Search for the cell housing the specified text and yield its (x, y) center coordinate. 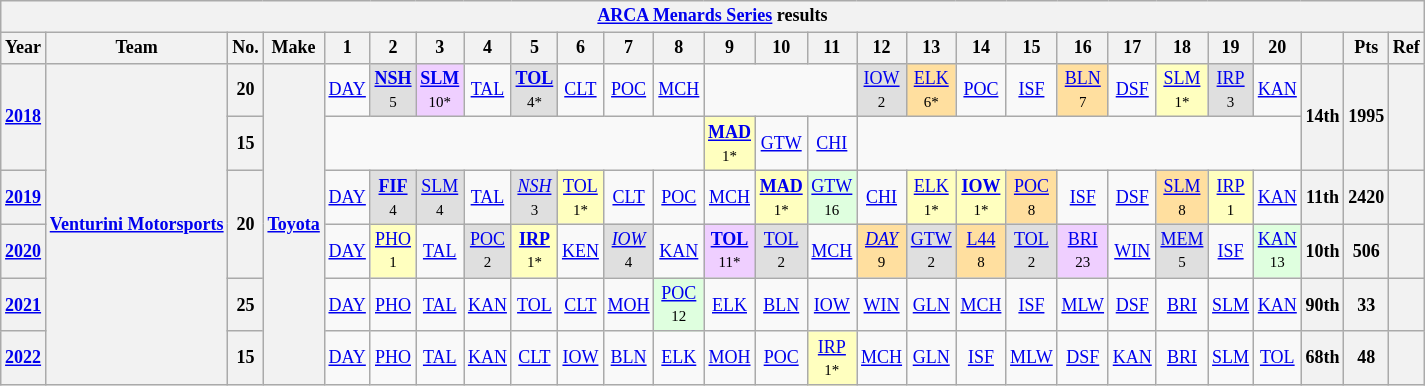
No. (246, 48)
KAN13 (1277, 251)
TOL11* (730, 251)
SLM8 (1182, 197)
MEM5 (1182, 251)
ELK6* (931, 90)
33 (1366, 305)
1 (347, 48)
18 (1182, 48)
PHO1 (393, 251)
14 (981, 48)
14th (1322, 116)
POC12 (679, 305)
BRI23 (1082, 251)
Venturini Motorsports (136, 224)
NSH5 (393, 90)
ARCA Menards Series results (712, 16)
SLM1* (1182, 90)
2019 (24, 197)
Pts (1366, 48)
8 (679, 48)
19 (1231, 48)
2021 (24, 305)
68th (1322, 358)
GTW (781, 144)
9 (730, 48)
POC8 (1032, 197)
ELK1* (931, 197)
48 (1366, 358)
TOL1* (581, 197)
2018 (24, 116)
16 (1082, 48)
GTW2 (931, 251)
2 (393, 48)
5 (534, 48)
IOW2 (882, 90)
6 (581, 48)
11 (832, 48)
IRP3 (1231, 90)
TOL4* (534, 90)
DAY9 (882, 251)
506 (1366, 251)
SLM4 (440, 197)
IOW1* (981, 197)
17 (1132, 48)
10 (781, 48)
2420 (1366, 197)
Year (24, 48)
Toyota (294, 224)
GTW16 (832, 197)
BLN7 (1082, 90)
13 (931, 48)
L448 (981, 251)
FIF4 (393, 197)
4 (488, 48)
Team (136, 48)
2022 (24, 358)
IOW4 (628, 251)
POC2 (488, 251)
12 (882, 48)
SLM10* (440, 90)
11th (1322, 197)
Make (294, 48)
Ref (1406, 48)
7 (628, 48)
3 (440, 48)
KEN (581, 251)
NSH3 (534, 197)
10th (1322, 251)
90th (1322, 305)
1995 (1366, 116)
IRP1 (1231, 197)
25 (246, 305)
2020 (24, 251)
